Return the [x, y] coordinate for the center point of the cell that contains the specified text.  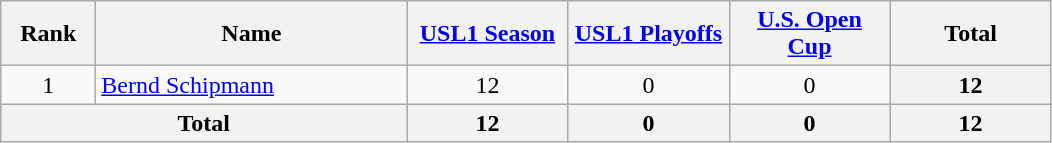
1 [48, 85]
U.S. Open Cup [810, 34]
Bernd Schipmann [252, 85]
USL1 Playoffs [648, 34]
Rank [48, 34]
USL1 Season [488, 34]
Name [252, 34]
